Return the (x, y) coordinate for the center point of the cell that contains the specified text.  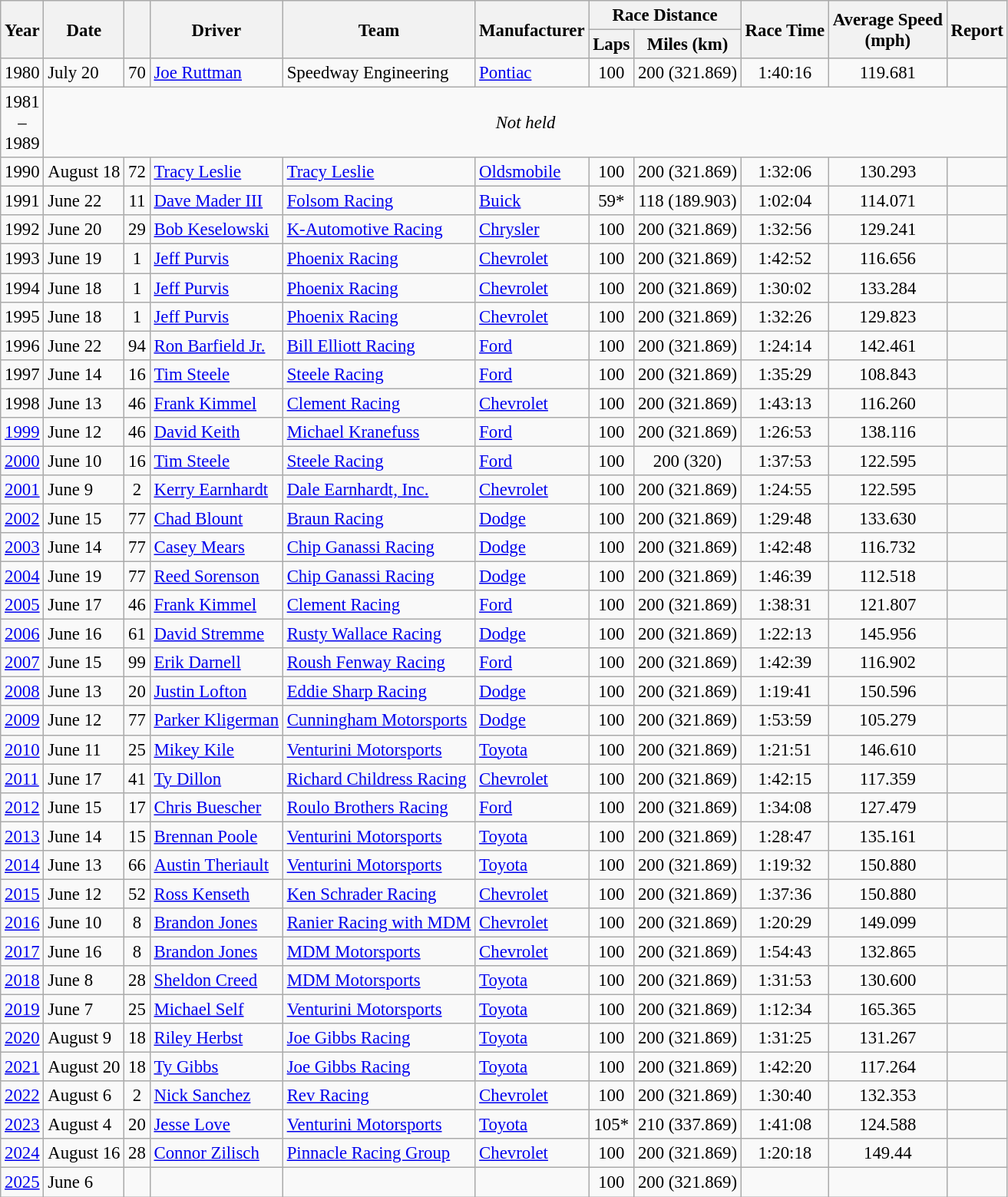
132.353 (887, 1096)
118 (189.903) (688, 201)
1997 (22, 374)
1991 (22, 201)
1:34:08 (785, 807)
2012 (22, 807)
114.071 (887, 201)
149.099 (887, 923)
1:42:39 (785, 663)
135.161 (887, 836)
June 11 (84, 749)
Roush Fenway Racing (378, 663)
Rev Racing (378, 1096)
2000 (22, 461)
72 (137, 172)
116.656 (887, 259)
1:42:20 (785, 1067)
108.843 (887, 374)
Bill Elliott Racing (378, 346)
142.461 (887, 346)
Not held (525, 123)
17 (137, 807)
130.600 (887, 980)
2013 (22, 836)
2002 (22, 518)
Braun Racing (378, 518)
Michael Kranefuss (378, 432)
Brennan Poole (216, 836)
June 8 (84, 980)
1:02:04 (785, 201)
Riley Herbst (216, 1038)
Chris Buescher (216, 807)
129.241 (887, 230)
1:12:34 (785, 1010)
July 20 (84, 73)
112.518 (887, 577)
Manufacturer (532, 29)
Laps (611, 45)
August 4 (84, 1125)
1:32:56 (785, 230)
1999 (22, 432)
2014 (22, 865)
146.610 (887, 749)
Dale Earnhardt, Inc. (378, 490)
1:53:59 (785, 721)
99 (137, 663)
1:30:40 (785, 1096)
August 20 (84, 1067)
Rusty Wallace Racing (378, 634)
132.865 (887, 951)
2019 (22, 1010)
116.260 (887, 403)
105* (611, 1125)
1:24:14 (785, 346)
131.267 (887, 1038)
1:19:32 (785, 865)
1:40:16 (785, 73)
2005 (22, 605)
Ron Barfield Jr. (216, 346)
Pontiac (532, 73)
165.365 (887, 1010)
Ranier Racing with MDM (378, 923)
1:42:15 (785, 779)
1:26:53 (785, 432)
Chad Blount (216, 518)
59* (611, 201)
2016 (22, 923)
June 6 (84, 1182)
Jesse Love (216, 1125)
Casey Mears (216, 547)
138.116 (887, 432)
Cunningham Motorsports (378, 721)
Year (22, 29)
1:46:39 (785, 577)
116.902 (887, 663)
Bob Keselowski (216, 230)
1:41:08 (785, 1125)
1:21:51 (785, 749)
1:29:48 (785, 518)
210 (337.869) (688, 1125)
130.293 (887, 172)
2017 (22, 951)
2009 (22, 721)
Roulo Brothers Racing (378, 807)
Pinnacle Racing Group (378, 1154)
133.284 (887, 288)
2010 (22, 749)
Justin Lofton (216, 692)
29 (137, 230)
Ty Dillon (216, 779)
Driver (216, 29)
2025 (22, 1182)
1:43:13 (785, 403)
Chrysler (532, 230)
1990 (22, 172)
August 6 (84, 1096)
Nick Sanchez (216, 1096)
Richard Childress Racing (378, 779)
Mikey Kile (216, 749)
June 20 (84, 230)
Austin Theriault (216, 865)
Reed Sorenson (216, 577)
1980 (22, 73)
Date (84, 29)
Miles (km) (688, 45)
Erik Darnell (216, 663)
1:37:36 (785, 894)
June 7 (84, 1010)
2003 (22, 547)
Ken Schrader Racing (378, 894)
127.479 (887, 807)
Folsom Racing (378, 201)
June 9 (84, 490)
Dave Mader III (216, 201)
2006 (22, 634)
94 (137, 346)
1:28:47 (785, 836)
2022 (22, 1096)
2001 (22, 490)
2007 (22, 663)
1992 (22, 230)
David Stremme (216, 634)
1:30:02 (785, 288)
Sheldon Creed (216, 980)
Ross Kenseth (216, 894)
2023 (22, 1125)
2004 (22, 577)
Michael Self (216, 1010)
1:20:18 (785, 1154)
August 9 (84, 1038)
1981–1989 (22, 123)
41 (137, 779)
133.630 (887, 518)
Joe Ruttman (216, 73)
1:42:48 (785, 547)
1:19:41 (785, 692)
1994 (22, 288)
1:24:55 (785, 490)
1995 (22, 316)
11 (137, 201)
1:31:53 (785, 980)
1996 (22, 346)
119.681 (887, 73)
70 (137, 73)
116.732 (887, 547)
1:37:53 (785, 461)
121.807 (887, 605)
1:54:43 (785, 951)
Eddie Sharp Racing (378, 692)
Race Distance (665, 15)
15 (137, 836)
2024 (22, 1154)
149.44 (887, 1154)
Speedway Engineering (378, 73)
117.264 (887, 1067)
61 (137, 634)
Race Time (785, 29)
150.596 (887, 692)
Ty Gibbs (216, 1067)
2011 (22, 779)
117.359 (887, 779)
105.279 (887, 721)
David Keith (216, 432)
1:20:29 (785, 923)
Buick (532, 201)
66 (137, 865)
2021 (22, 1067)
Team (378, 29)
124.588 (887, 1125)
1:38:31 (785, 605)
200 (320) (688, 461)
1993 (22, 259)
145.956 (887, 634)
August 18 (84, 172)
Oldsmobile (532, 172)
1:31:25 (785, 1038)
Parker Kligerman (216, 721)
1:32:06 (785, 172)
Report (977, 29)
2015 (22, 894)
August 16 (84, 1154)
2020 (22, 1038)
2018 (22, 980)
1:22:13 (785, 634)
Connor Zilisch (216, 1154)
1:32:26 (785, 316)
Kerry Earnhardt (216, 490)
1:42:52 (785, 259)
K-Automotive Racing (378, 230)
129.823 (887, 316)
52 (137, 894)
1:35:29 (785, 374)
Average Speed(mph) (887, 29)
2008 (22, 692)
1998 (22, 403)
